Return [x, y] of the center of cell containing provided text 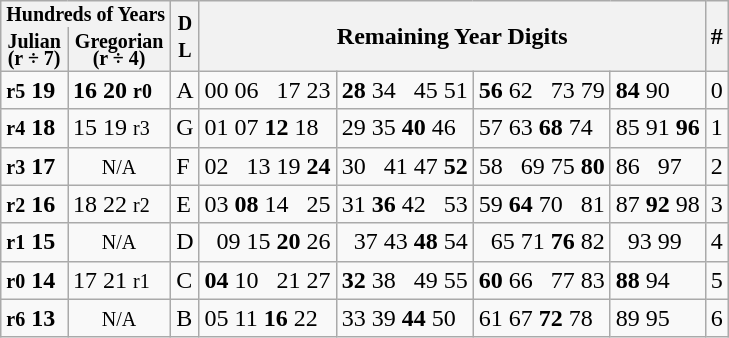
r6 13 [34, 318]
85 91 96 [658, 128]
r5 19 [34, 90]
29 35 40 46 [404, 128]
D [185, 242]
58 69 75 80 [542, 166]
32 38 49 55 [404, 280]
Remaining Year Digits [452, 36]
93 99 [658, 242]
65 71 76 82 [542, 242]
0 [716, 90]
C [185, 280]
r3 17 [34, 166]
56 62 73 79 [542, 90]
5 [716, 280]
r2 16 [34, 204]
28 34 45 51 [404, 90]
B [185, 318]
86 97 [658, 166]
60 66 77 83 [542, 280]
DL [185, 36]
03 08 14 25 [268, 204]
r4 18 [34, 128]
18 22 r2 [120, 204]
r0 14 [34, 280]
84 90 [658, 90]
15 19 r3 [120, 128]
G [185, 128]
89 95 [658, 318]
04 10 21 27 [268, 280]
4 [716, 242]
31 36 42 53 [404, 204]
F [185, 166]
88 94 [658, 280]
# [716, 36]
3 [716, 204]
87 92 98 [658, 204]
2 [716, 166]
30 41 47 52 [404, 166]
E [185, 204]
37 43 48 54 [404, 242]
57 63 68 74 [542, 128]
Hundreds of Years [86, 14]
17 21 r1 [120, 280]
1 [716, 128]
00 06 17 23 [268, 90]
6 [716, 318]
09 15 20 26 [268, 242]
05 11 16 22 [268, 318]
r1 15 [34, 242]
16 20 r0 [120, 90]
59 64 70 81 [542, 204]
Gregorian(r ÷ 4) [120, 50]
01 07 12 18 [268, 128]
Julian(r ÷ 7) [34, 50]
61 67 72 78 [542, 318]
33 39 44 50 [404, 318]
A [185, 90]
02 13 19 24 [268, 166]
